Scan for the cell matching the given text and deliver its [X, Y] coordinate at center. 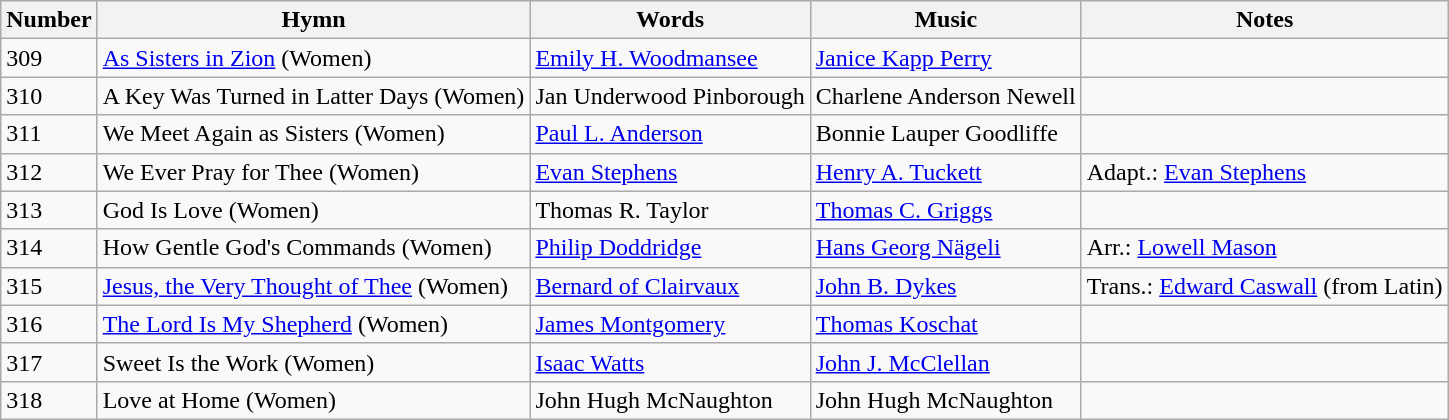
318 [49, 400]
315 [49, 286]
How Gentle God's Commands (Women) [314, 248]
Evan Stephens [670, 172]
Paul L. Anderson [670, 134]
316 [49, 324]
Hans Georg Nägeli [946, 248]
312 [49, 172]
A Key Was Turned in Latter Days (Women) [314, 96]
314 [49, 248]
As Sisters in Zion (Women) [314, 58]
317 [49, 362]
Thomas R. Taylor [670, 210]
Charlene Anderson Newell [946, 96]
Notes [1264, 20]
Bonnie Lauper Goodliffe [946, 134]
John J. McClellan [946, 362]
Trans.: Edward Caswall (from Latin) [1264, 286]
310 [49, 96]
John B. Dykes [946, 286]
Jesus, the Very Thought of Thee (Women) [314, 286]
Love at Home (Women) [314, 400]
311 [49, 134]
Philip Doddridge [670, 248]
309 [49, 58]
Arr.: Lowell Mason [1264, 248]
We Ever Pray for Thee (Women) [314, 172]
Thomas C. Griggs [946, 210]
Henry A. Tuckett [946, 172]
Adapt.: Evan Stephens [1264, 172]
Hymn [314, 20]
God Is Love (Women) [314, 210]
Emily H. Woodmansee [670, 58]
James Montgomery [670, 324]
Words [670, 20]
We Meet Again as Sisters (Women) [314, 134]
Isaac Watts [670, 362]
The Lord Is My Shepherd (Women) [314, 324]
Number [49, 20]
Music [946, 20]
313 [49, 210]
Thomas Koschat [946, 324]
Janice Kapp Perry [946, 58]
Jan Underwood Pinborough [670, 96]
Bernard of Clairvaux [670, 286]
Sweet Is the Work (Women) [314, 362]
